Search for the cell housing the specified text and yield its [X, Y] center coordinate. 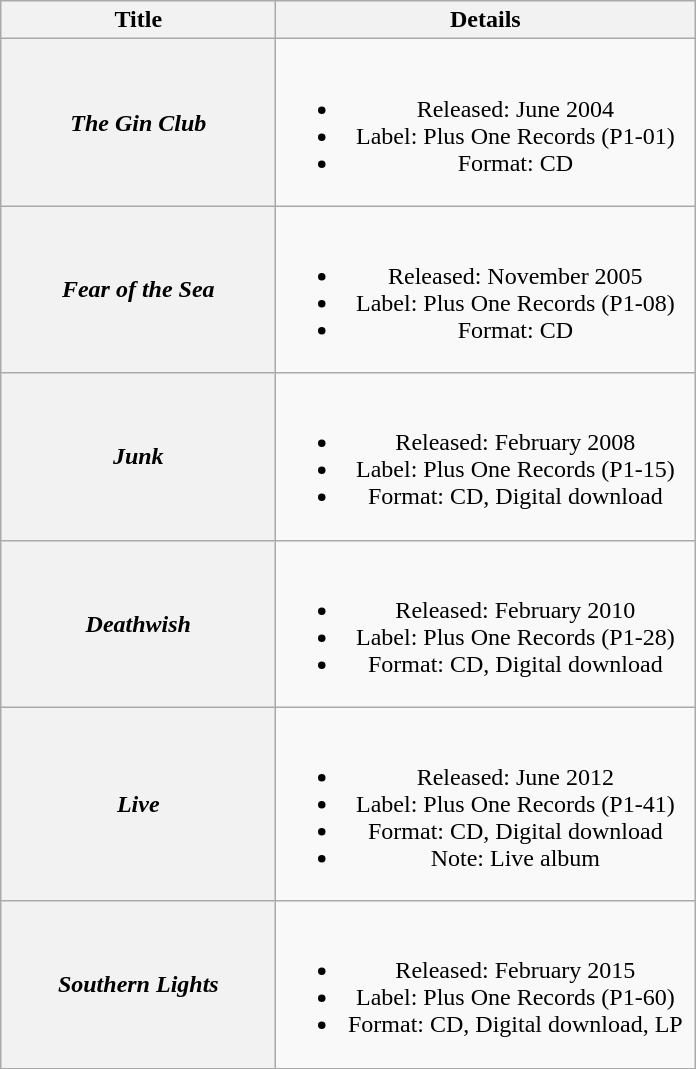
Junk [138, 456]
Released: June 2012Label: Plus One Records (P1-41)Format: CD, Digital downloadNote: Live album [486, 804]
The Gin Club [138, 122]
Title [138, 20]
Live [138, 804]
Fear of the Sea [138, 290]
Released: November 2005Label: Plus One Records (P1-08)Format: CD [486, 290]
Deathwish [138, 624]
Southern Lights [138, 984]
Details [486, 20]
Released: February 2010Label: Plus One Records (P1-28)Format: CD, Digital download [486, 624]
Released: June 2004Label: Plus One Records (P1-01)Format: CD [486, 122]
Released: February 2008Label: Plus One Records (P1-15)Format: CD, Digital download [486, 456]
Released: February 2015Label: Plus One Records (P1-60)Format: CD, Digital download, LP [486, 984]
